Locate the cell with the specified text and output its [X, Y] center coordinate. 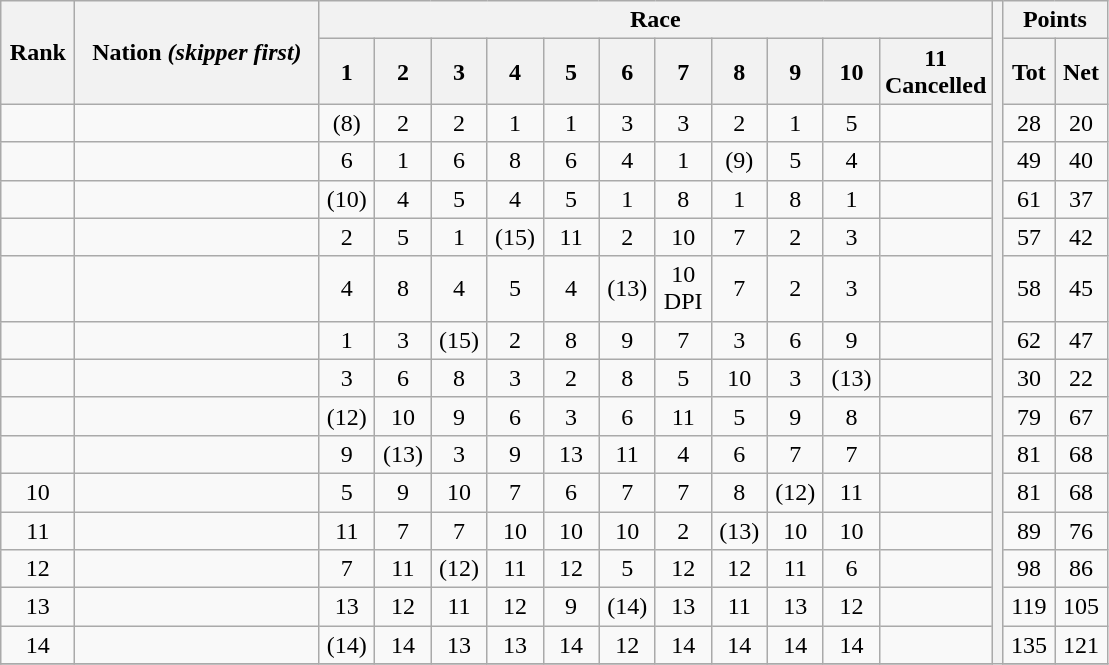
11Cancelled [935, 72]
40 [1081, 161]
30 [1029, 378]
(9) [739, 161]
76 [1081, 531]
121 [1081, 645]
61 [1029, 199]
79 [1029, 416]
(8) [347, 123]
47 [1081, 340]
89 [1029, 531]
135 [1029, 645]
22 [1081, 378]
10DPI [683, 288]
67 [1081, 416]
105 [1081, 607]
42 [1081, 237]
57 [1029, 237]
98 [1029, 569]
62 [1029, 340]
(10) [347, 199]
Rank [38, 52]
20 [1081, 123]
28 [1029, 123]
86 [1081, 569]
49 [1029, 161]
45 [1081, 288]
58 [1029, 288]
Nation (skipper first) [197, 52]
Net [1081, 72]
Points [1055, 20]
119 [1029, 607]
Race [656, 20]
37 [1081, 199]
Tot [1029, 72]
